Output the [X, Y] coordinate of the center of the cell containing the given text.  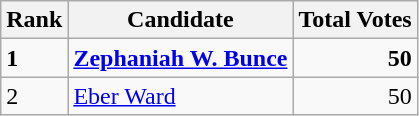
Total Votes [355, 20]
2 [34, 96]
Rank [34, 20]
Eber Ward [180, 96]
Zephaniah W. Bunce [180, 58]
Candidate [180, 20]
1 [34, 58]
